For the text-containing cell, return its midpoint in (x, y) coordinate format. 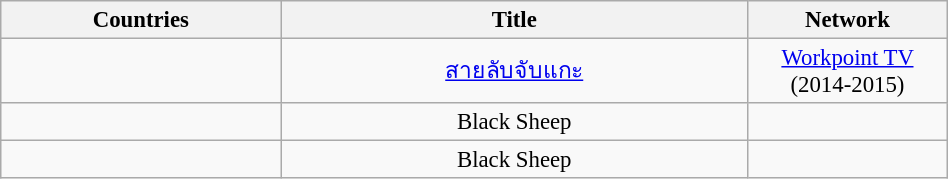
Workpoint TV (2014-2015) (848, 72)
Network (848, 20)
สายลับจับแกะ (514, 72)
Countries (141, 20)
Title (514, 20)
